Return (X, Y) of the center of cell containing provided text 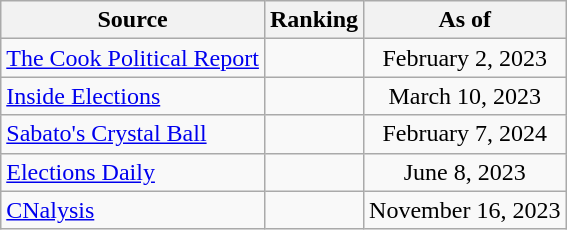
February 7, 2024 (465, 134)
CNalysis (133, 210)
February 2, 2023 (465, 58)
Elections Daily (133, 172)
Sabato's Crystal Ball (133, 134)
Ranking (314, 20)
Source (133, 20)
November 16, 2023 (465, 210)
As of (465, 20)
The Cook Political Report (133, 58)
June 8, 2023 (465, 172)
Inside Elections (133, 96)
March 10, 2023 (465, 96)
